Search for the cell housing the specified text and yield its (X, Y) center coordinate. 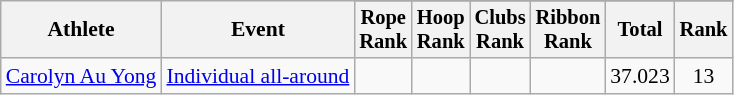
Athlete (82, 30)
37.023 (640, 77)
Total (640, 30)
RibbonRank (568, 30)
13 (704, 77)
Rank (704, 30)
Carolyn Au Yong (82, 77)
ClubsRank (500, 30)
Individual all-around (258, 77)
HoopRank (441, 30)
Event (258, 30)
RopeRank (383, 30)
